Scan for the cell matching the given text and deliver its [X, Y] coordinate at center. 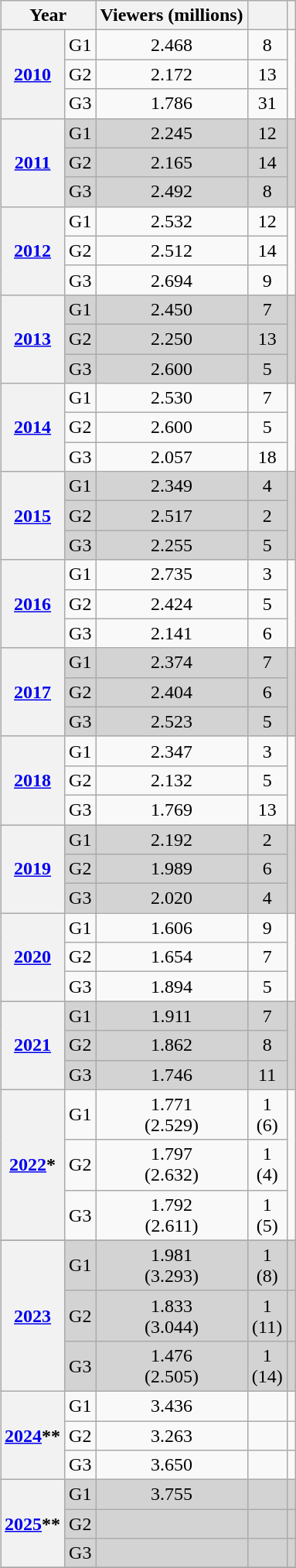
1(11) [267, 1316]
1.989 [172, 869]
18 [267, 457]
2014 [32, 428]
1.894 [172, 987]
2011 [32, 162]
2017 [32, 692]
2.165 [172, 162]
1.862 [172, 1045]
2010 [32, 74]
1.746 [172, 1075]
2.374 [172, 663]
2.512 [172, 251]
1(4) [267, 1164]
2019 [32, 868]
1(8) [267, 1265]
Viewers (millions) [172, 15]
2022* [32, 1164]
2.245 [172, 133]
2.404 [172, 692]
1.769 [172, 810]
2018 [32, 780]
1.654 [172, 957]
2.532 [172, 221]
1.792(2.611) [172, 1215]
2012 [32, 251]
2.523 [172, 721]
1.911 [172, 1016]
2.530 [172, 398]
1.606 [172, 928]
1.981(3.293) [172, 1265]
1.833(3.044) [172, 1316]
2016 [32, 604]
2021 [32, 1045]
3.436 [172, 1406]
2013 [32, 339]
2.020 [172, 898]
2.349 [172, 486]
2.172 [172, 74]
2024** [32, 1435]
1(6) [267, 1115]
1.476(2.505) [172, 1365]
31 [267, 104]
2023 [32, 1316]
2.132 [172, 780]
2.192 [172, 839]
1(5) [267, 1215]
2.347 [172, 751]
2.255 [172, 545]
3.650 [172, 1465]
11 [267, 1075]
Year [48, 15]
2.694 [172, 280]
2.735 [172, 574]
3.755 [172, 1495]
3.263 [172, 1436]
1(14) [267, 1365]
2015 [32, 516]
2.468 [172, 45]
1.797(2.632) [172, 1164]
2025** [32, 1524]
2020 [32, 957]
2.450 [172, 309]
2.250 [172, 339]
2.492 [172, 192]
2.424 [172, 604]
2.517 [172, 516]
1.771(2.529) [172, 1115]
2.141 [172, 633]
1.786 [172, 104]
2.057 [172, 457]
